Locate the cell with the specified text and output its [x, y] center coordinate. 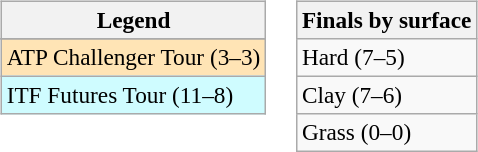
ITF Futures Tour (11–8) [133, 95]
ATP Challenger Tour (3–3) [133, 57]
Finals by surface [387, 20]
Legend [133, 20]
Hard (7–5) [387, 57]
Grass (0–0) [387, 133]
Clay (7–6) [387, 95]
